Detect which cell encompasses the target text, then output its (X, Y) center coordinate. 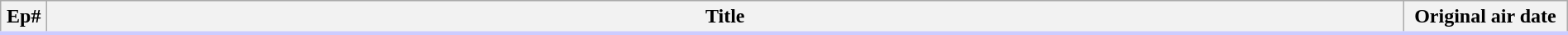
Title (725, 17)
Original air date (1485, 17)
Ep# (24, 17)
